Scan for the cell matching the given text and deliver its (x, y) coordinate at center. 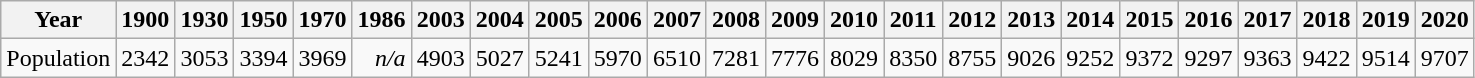
9372 (1150, 58)
Population (58, 58)
8029 (854, 58)
2007 (676, 20)
2005 (558, 20)
5027 (500, 58)
2004 (500, 20)
9707 (1444, 58)
1930 (204, 20)
1970 (322, 20)
2015 (1150, 20)
2011 (914, 20)
9422 (1326, 58)
8755 (972, 58)
2003 (440, 20)
2014 (1090, 20)
9363 (1268, 58)
2342 (146, 58)
2012 (972, 20)
2006 (618, 20)
9026 (1032, 58)
2009 (796, 20)
2016 (1208, 20)
9514 (1386, 58)
7281 (736, 58)
8350 (914, 58)
2008 (736, 20)
7776 (796, 58)
4903 (440, 58)
2018 (1326, 20)
2017 (1268, 20)
1986 (382, 20)
n/a (382, 58)
3969 (322, 58)
9252 (1090, 58)
1950 (264, 20)
6510 (676, 58)
5970 (618, 58)
2019 (1386, 20)
2013 (1032, 20)
2020 (1444, 20)
Year (58, 20)
3053 (204, 58)
1900 (146, 20)
3394 (264, 58)
2010 (854, 20)
9297 (1208, 58)
5241 (558, 58)
